From the cell containing the given text, extract its center point as (X, Y) coordinate. 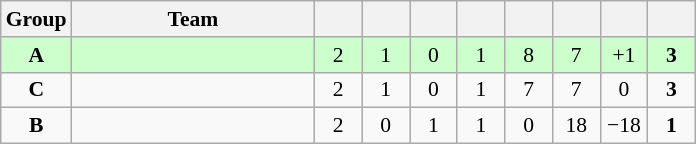
8 (529, 55)
Team (194, 19)
+1 (624, 55)
C (36, 90)
−18 (624, 126)
B (36, 126)
Group (36, 19)
A (36, 55)
18 (576, 126)
